Detect which cell encompasses the target text, then output its (x, y) center coordinate. 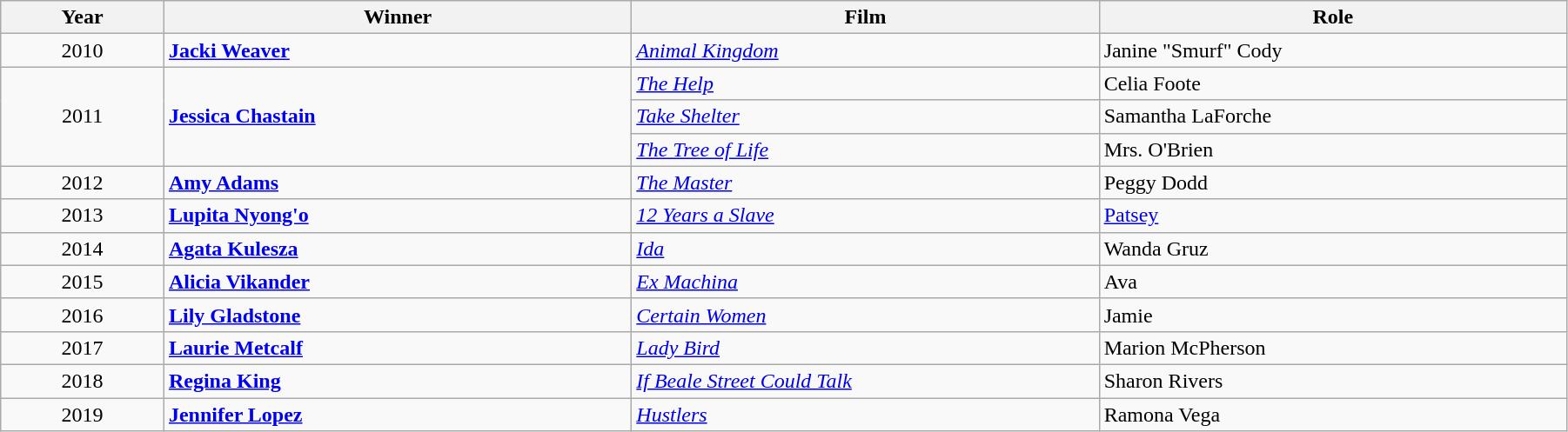
Role (1333, 17)
Amy Adams (397, 183)
Winner (397, 17)
Jamie (1333, 315)
Take Shelter (865, 116)
2010 (83, 50)
2018 (83, 381)
Samantha LaForche (1333, 116)
Lupita Nyong'o (397, 216)
Janine "Smurf" Cody (1333, 50)
Lady Bird (865, 348)
2019 (83, 415)
2014 (83, 249)
Ex Machina (865, 282)
Regina King (397, 381)
2013 (83, 216)
Wanda Gruz (1333, 249)
2016 (83, 315)
Sharon Rivers (1333, 381)
Alicia Vikander (397, 282)
2017 (83, 348)
If Beale Street Could Talk (865, 381)
Ava (1333, 282)
2011 (83, 116)
Peggy Dodd (1333, 183)
Year (83, 17)
Agata Kulesza (397, 249)
The Help (865, 83)
12 Years a Slave (865, 216)
Hustlers (865, 415)
Ida (865, 249)
The Tree of Life (865, 150)
Celia Foote (1333, 83)
Animal Kingdom (865, 50)
Certain Women (865, 315)
Jessica Chastain (397, 116)
Marion McPherson (1333, 348)
2012 (83, 183)
Jacki Weaver (397, 50)
Jennifer Lopez (397, 415)
Mrs. O'Brien (1333, 150)
Film (865, 17)
Ramona Vega (1333, 415)
Lily Gladstone (397, 315)
2015 (83, 282)
Patsey (1333, 216)
Laurie Metcalf (397, 348)
The Master (865, 183)
